Extract the (X, Y) coordinate from the center of the cell holding the provided text.  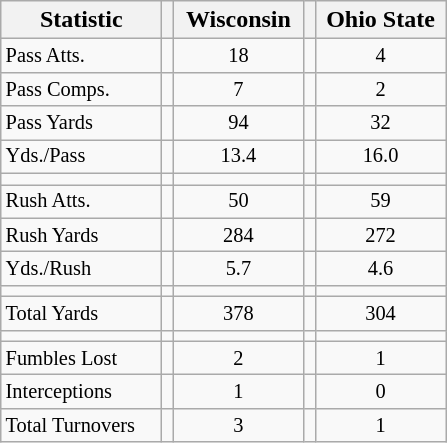
0 (380, 392)
304 (380, 314)
Rush Atts. (82, 201)
18 (238, 56)
378 (238, 314)
284 (238, 235)
Yds./Rush (82, 269)
Fumbles Lost (82, 358)
Pass Yards (82, 123)
Yds./Pass (82, 157)
4.6 (380, 269)
272 (380, 235)
13.4 (238, 157)
Interceptions (82, 392)
16.0 (380, 157)
Wisconsin (238, 20)
Ohio State (380, 20)
Statistic (82, 20)
94 (238, 123)
7 (238, 89)
4 (380, 56)
50 (238, 201)
59 (380, 201)
32 (380, 123)
Total Yards (82, 314)
Total Turnovers (82, 426)
3 (238, 426)
5.7 (238, 269)
Pass Atts. (82, 56)
Rush Yards (82, 235)
Pass Comps. (82, 89)
